From the cell containing the given text, extract its center point as [x, y] coordinate. 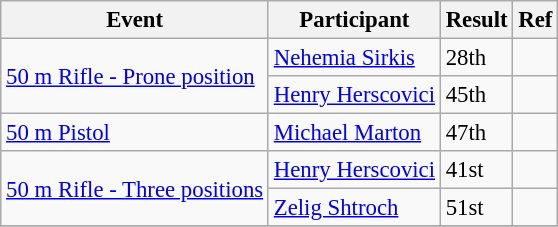
50 m Rifle - Prone position [135, 76]
Zelig Shtroch [354, 208]
Ref [536, 20]
Participant [354, 20]
Event [135, 20]
28th [476, 58]
Nehemia Sirkis [354, 58]
50 m Rifle - Three positions [135, 188]
Michael Marton [354, 133]
45th [476, 95]
47th [476, 133]
Result [476, 20]
41st [476, 170]
51st [476, 208]
50 m Pistol [135, 133]
